Determine the (X, Y) coordinate at the center of the cell enclosing the given text.  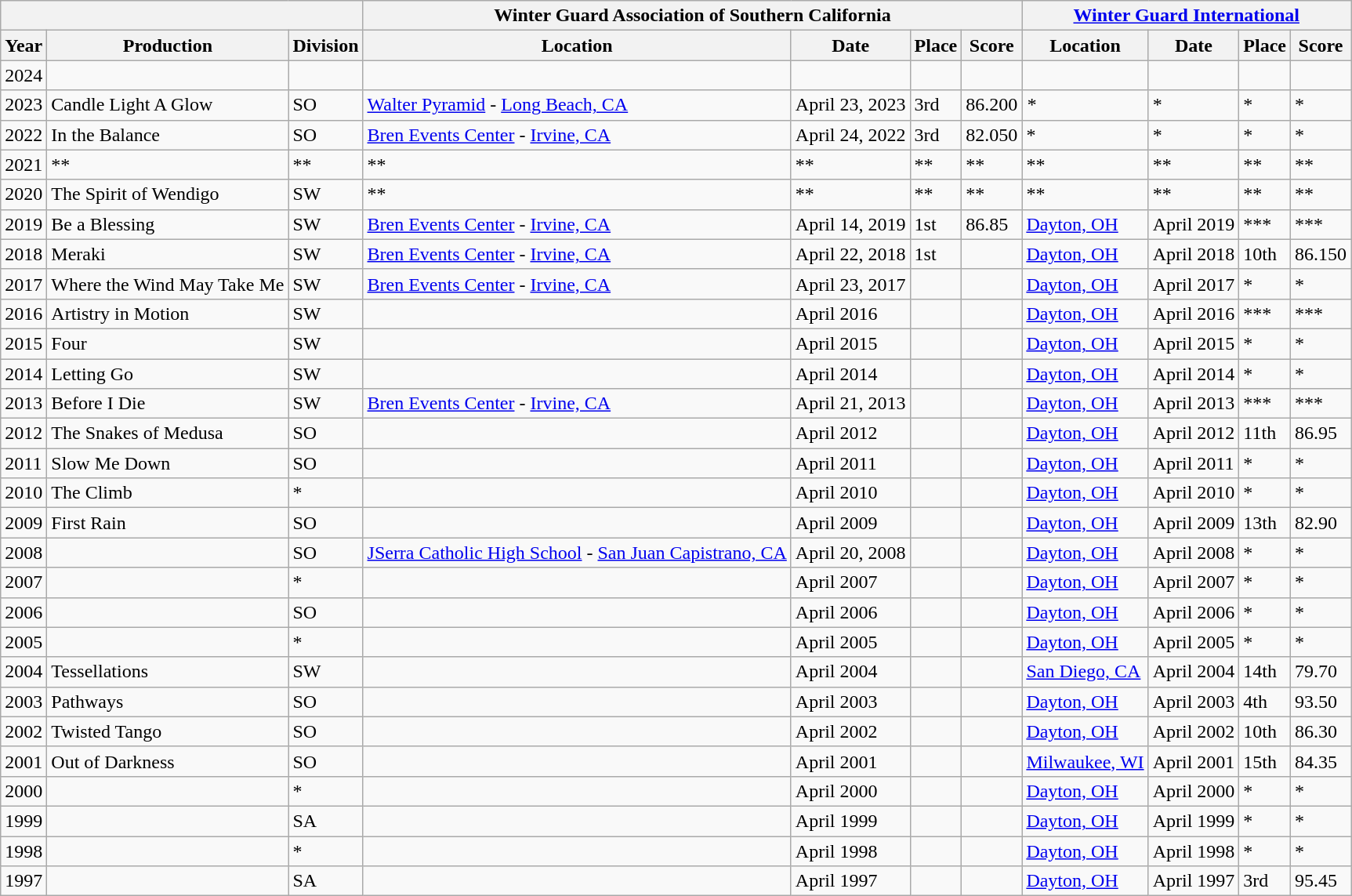
86.150 (1321, 254)
Winter Guard Association of Southern California (693, 16)
86.200 (992, 105)
First Rain (168, 523)
Twisted Tango (168, 731)
The Climb (168, 493)
April 14, 2019 (850, 224)
April 2019 (1194, 224)
April 23, 2023 (850, 105)
Production (168, 45)
Walter Pyramid - Long Beach, CA (577, 105)
2016 (24, 314)
86.85 (992, 224)
April 24, 2022 (850, 135)
The Snakes of Medusa (168, 433)
2005 (24, 642)
86.30 (1321, 731)
2019 (24, 224)
2004 (24, 672)
2010 (24, 493)
2001 (24, 761)
2023 (24, 105)
1998 (24, 851)
2022 (24, 135)
2017 (24, 284)
Out of Darkness (168, 761)
82.050 (992, 135)
Where the Wind May Take Me (168, 284)
2003 (24, 702)
In the Balance (168, 135)
11th (1265, 433)
Winter Guard International (1187, 16)
2020 (24, 194)
2024 (24, 75)
2013 (24, 404)
Slow Me Down (168, 463)
2014 (24, 374)
4th (1265, 702)
April 2013 (1194, 404)
2015 (24, 343)
April 22, 2018 (850, 254)
82.90 (1321, 523)
Artistry in Motion (168, 314)
2008 (24, 553)
15th (1265, 761)
Four (168, 343)
86.95 (1321, 433)
95.45 (1321, 881)
Letting Go (168, 374)
Pathways (168, 702)
2002 (24, 731)
April 2018 (1194, 254)
2011 (24, 463)
2012 (24, 433)
79.70 (1321, 672)
Milwaukee, WI (1085, 761)
93.50 (1321, 702)
13th (1265, 523)
San Diego, CA (1085, 672)
1997 (24, 881)
14th (1265, 672)
April 2017 (1194, 284)
Candle Light A Glow (168, 105)
Division (326, 45)
Meraki (168, 254)
Be a Blessing (168, 224)
1999 (24, 821)
April 23, 2017 (850, 284)
2018 (24, 254)
April 2008 (1194, 553)
2006 (24, 612)
April 20, 2008 (850, 553)
Year (24, 45)
The Spirit of Wendigo (168, 194)
Before I Die (168, 404)
Tessellations (168, 672)
JSerra Catholic High School - San Juan Capistrano, CA (577, 553)
2009 (24, 523)
2000 (24, 791)
April 21, 2013 (850, 404)
2021 (24, 165)
2007 (24, 582)
84.35 (1321, 761)
